Output the (x, y) coordinate of the center of the cell containing the given text.  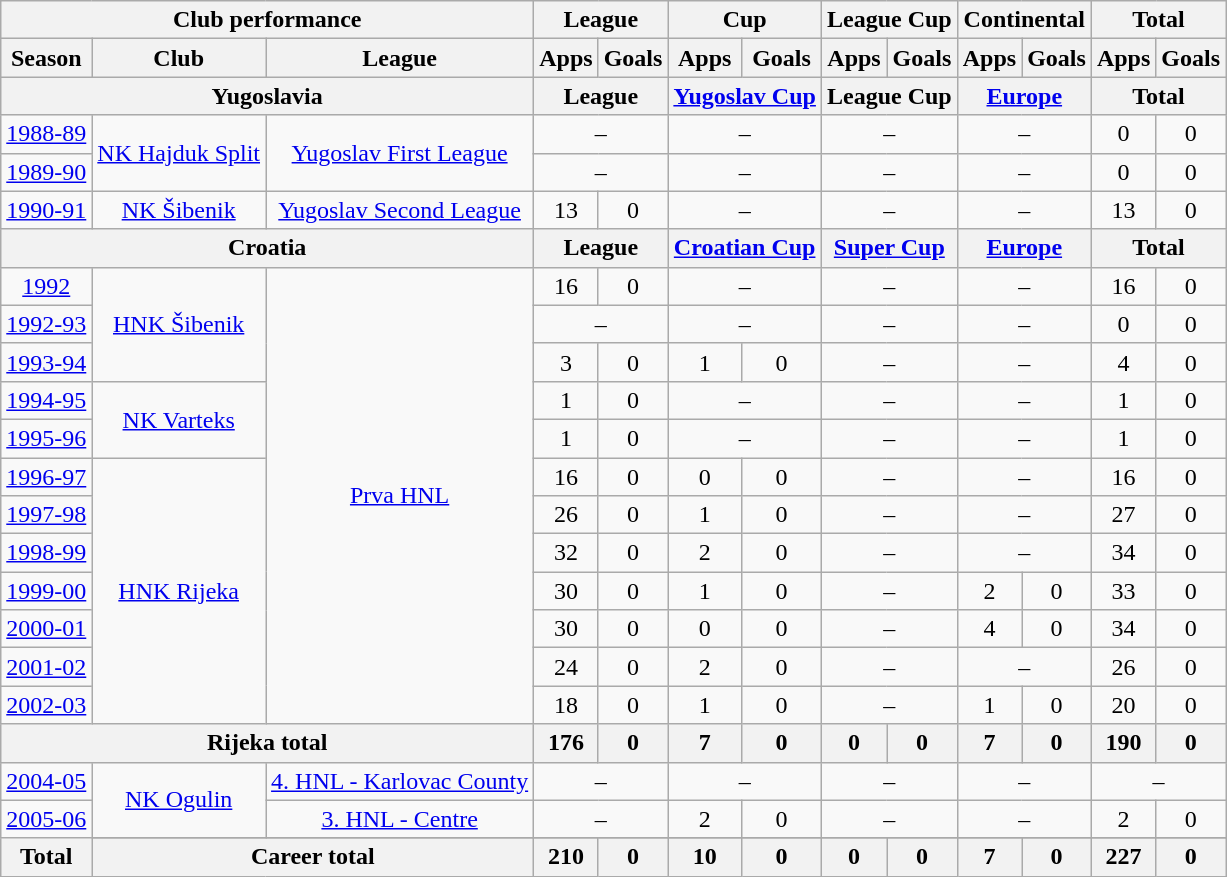
Club (179, 58)
Yugoslav Second League (400, 210)
4. HNL - Karlovac County (400, 781)
3 (566, 362)
1999-00 (46, 591)
Rijeka total (268, 743)
1988-89 (46, 134)
32 (566, 553)
Super Cup (889, 248)
HNK Rijeka (179, 591)
33 (1123, 591)
1997-98 (46, 515)
Club performance (268, 20)
Cup (745, 20)
2000-01 (46, 629)
Yugoslav Cup (745, 96)
176 (566, 743)
Career total (313, 857)
24 (566, 667)
NK Ogulin (179, 800)
NK Varteks (179, 419)
1995-96 (46, 438)
210 (566, 857)
1992-93 (46, 324)
1993-94 (46, 362)
Croatia (268, 248)
2001-02 (46, 667)
227 (1123, 857)
3. HNL - Centre (400, 819)
NK Hajduk Split (179, 153)
2004-05 (46, 781)
1994-95 (46, 400)
20 (1123, 705)
Continental (1024, 20)
190 (1123, 743)
NK Šibenik (179, 210)
10 (705, 857)
1992 (46, 286)
27 (1123, 515)
18 (566, 705)
1996-97 (46, 477)
1998-99 (46, 553)
2005-06 (46, 819)
1990-91 (46, 210)
Croatian Cup (745, 248)
2002-03 (46, 705)
Yugoslavia (268, 96)
1989-90 (46, 172)
Season (46, 58)
HNK Šibenik (179, 324)
Yugoslav First League (400, 153)
Prva HNL (400, 496)
